Determine the [x, y] coordinate at the center of the cell enclosing the given text.  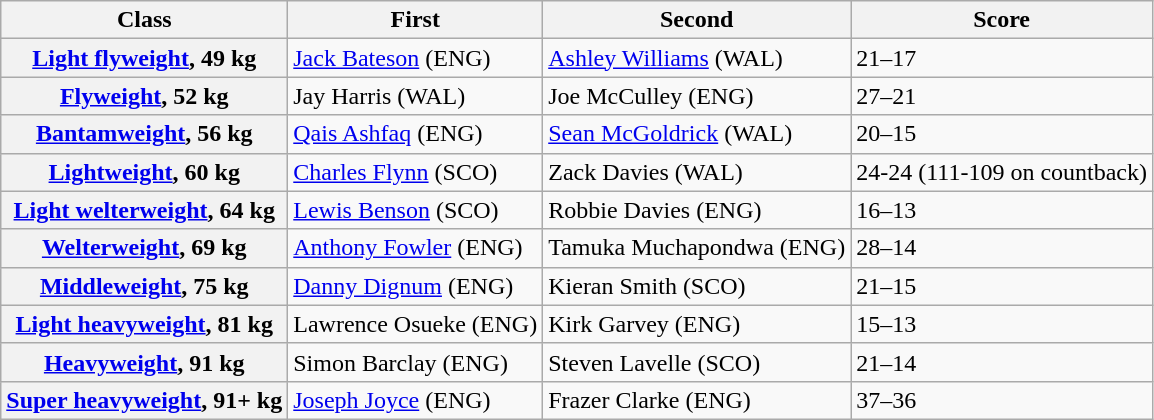
24-24 (111-109 on countback) [1002, 172]
Joe McCulley (ENG) [697, 96]
Kieran Smith (SCO) [697, 286]
Simon Barclay (ENG) [416, 362]
37–36 [1002, 400]
21–15 [1002, 286]
Sean McGoldrick (WAL) [697, 134]
Jay Harris (WAL) [416, 96]
Tamuka Muchapondwa (ENG) [697, 248]
Joseph Joyce (ENG) [416, 400]
Kirk Garvey (ENG) [697, 324]
Jack Bateson (ENG) [416, 58]
Heavyweight, 91 kg [144, 362]
Qais Ashfaq (ENG) [416, 134]
28–14 [1002, 248]
21–14 [1002, 362]
Middleweight, 75 kg [144, 286]
Charles Flynn (SCO) [416, 172]
Zack Davies (WAL) [697, 172]
Bantamweight, 56 kg [144, 134]
Steven Lavelle (SCO) [697, 362]
21–17 [1002, 58]
Second [697, 20]
Robbie Davies (ENG) [697, 210]
Anthony Fowler (ENG) [416, 248]
Welterweight, 69 kg [144, 248]
Flyweight, 52 kg [144, 96]
Lightweight, 60 kg [144, 172]
Frazer Clarke (ENG) [697, 400]
16–13 [1002, 210]
First [416, 20]
Light welterweight, 64 kg [144, 210]
Ashley Williams (WAL) [697, 58]
15–13 [1002, 324]
Light heavyweight, 81 kg [144, 324]
20–15 [1002, 134]
Light flyweight, 49 kg [144, 58]
Class [144, 20]
Danny Dignum (ENG) [416, 286]
27–21 [1002, 96]
Super heavyweight, 91+ kg [144, 400]
Lewis Benson (SCO) [416, 210]
Lawrence Osueke (ENG) [416, 324]
Score [1002, 20]
